Identify which cell holds the provided text, then report its [x, y] central coordinate. 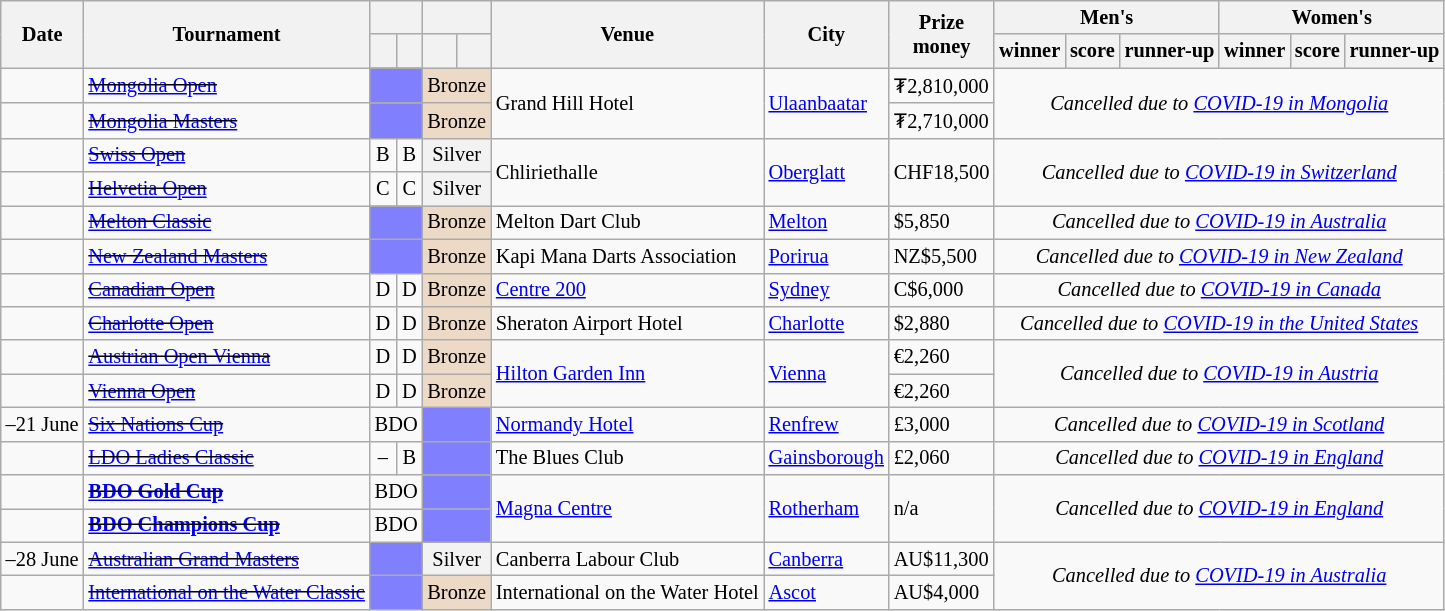
NZ$5,500 [942, 256]
Women's [1332, 17]
Mongolia Open [226, 86]
₮2,710,000 [942, 120]
Centre 200 [628, 290]
Venue [628, 34]
Cancelled due to COVID-19 in New Zealand [1219, 256]
Helvetia Open [226, 189]
Rotherham [826, 508]
Vienna [826, 374]
Vienna Open [226, 391]
The Blues Club [628, 458]
LDO Ladies Classic [226, 458]
Canberra [826, 559]
Six Nations Cup [226, 424]
C$6,000 [942, 290]
£2,060 [942, 458]
$2,880 [942, 323]
Canadian Open [226, 290]
Kapi Mana Darts Association [628, 256]
BDO Champions Cup [226, 525]
£3,000 [942, 424]
Melton Classic [226, 222]
Sydney [826, 290]
Chliriethalle [628, 172]
Cancelled due to COVID-19 in Switzerland [1219, 172]
City [826, 34]
Ulaanbaatar [826, 103]
Swiss Open [226, 155]
–28 June [42, 559]
$5,850 [942, 222]
AU$4,000 [942, 593]
Sheraton Airport Hotel [628, 323]
Charlotte [826, 323]
Normandy Hotel [628, 424]
Date [42, 34]
Austrian Open Vienna [226, 357]
AU$11,300 [942, 559]
Cancelled due to COVID-19 in Scotland [1219, 424]
Magna Centre [628, 508]
Mongolia Masters [226, 120]
n/a [942, 508]
Melton [826, 222]
–21 June [42, 424]
Porirua [826, 256]
International on the Water Classic [226, 593]
Tournament [226, 34]
Hilton Garden Inn [628, 374]
Australian Grand Masters [226, 559]
New Zealand Masters [226, 256]
Cancelled due to COVID-19 in the United States [1219, 323]
Cancelled due to COVID-19 in Mongolia [1219, 103]
BDO Gold Cup [226, 492]
– [383, 458]
Grand Hill Hotel [628, 103]
Melton Dart Club [628, 222]
Ascot [826, 593]
Gainsborough [826, 458]
International on the Water Hotel [628, 593]
Men's [1106, 17]
Oberglatt [826, 172]
Cancelled due to COVID-19 in Austria [1219, 374]
Canberra Labour Club [628, 559]
₮2,810,000 [942, 86]
CHF18,500 [942, 172]
Renfrew [826, 424]
Charlotte Open [226, 323]
Cancelled due to COVID-19 in Canada [1219, 290]
Prizemoney [942, 34]
